Identify which cell holds the provided text, then report its [X, Y] central coordinate. 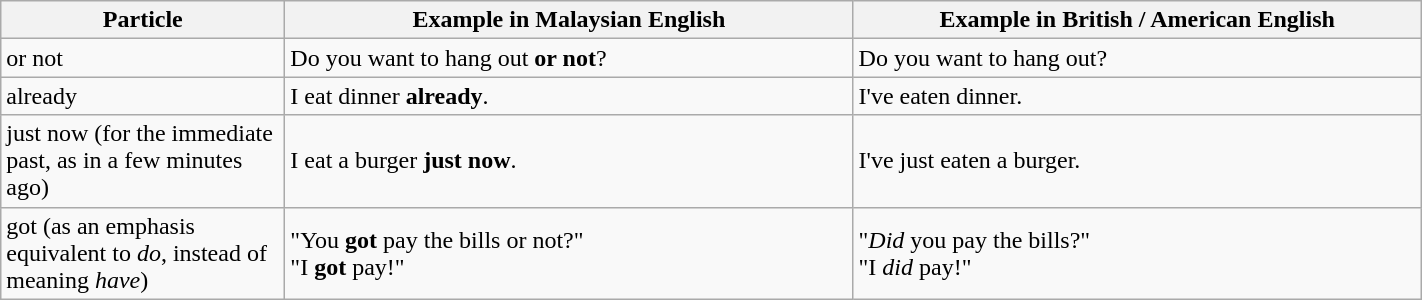
Example in Malaysian English [569, 20]
got (as an emphasis equivalent to do, instead of meaning have) [143, 253]
Do you want to hang out? [1137, 58]
I've eaten dinner. [1137, 96]
I eat a burger just now. [569, 161]
Example in British / American English [1137, 20]
Particle [143, 20]
or not [143, 58]
I eat dinner already. [569, 96]
Do you want to hang out or not? [569, 58]
"You got pay the bills or not?""I got pay!" [569, 253]
"Did you pay the bills?""I did pay!" [1137, 253]
already [143, 96]
just now (for the immediate past, as in a few minutes ago) [143, 161]
I've just eaten a burger. [1137, 161]
